Identify which cell holds the provided text, then report its (x, y) central coordinate. 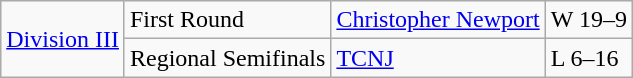
TCNJ (438, 58)
W 19–9 (588, 20)
Division III (63, 39)
Christopher Newport (438, 20)
First Round (227, 20)
L 6–16 (588, 58)
Regional Semifinals (227, 58)
